Extract the (x, y) coordinate from the center of the cell holding the provided text.  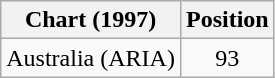
Australia (ARIA) (91, 58)
Chart (1997) (91, 20)
Position (227, 20)
93 (227, 58)
